Provide the (x, y) coordinate of the cell's center where the given text is located.  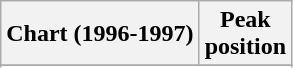
Chart (1996-1997) (100, 34)
Peakposition (245, 34)
